Determine the [x, y] coordinate at the center of the cell enclosing the given text.  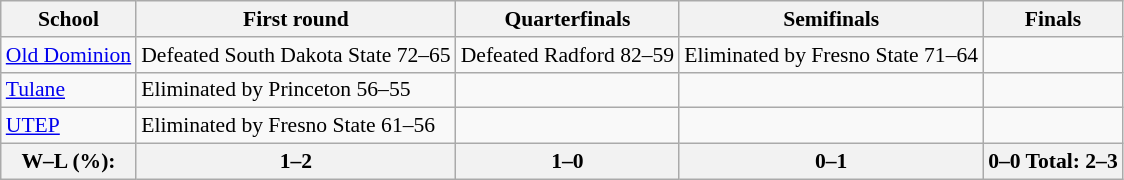
Defeated South Dakota State 72–65 [296, 55]
Eliminated by Princeton 56–55 [296, 90]
First round [296, 19]
Eliminated by Fresno State 61–56 [296, 126]
0–0 Total: 2–3 [1053, 162]
Eliminated by Fresno State 71–64 [831, 55]
Defeated Radford 82–59 [568, 55]
1–0 [568, 162]
School [68, 19]
Old Dominion [68, 55]
0–1 [831, 162]
1–2 [296, 162]
Semifinals [831, 19]
W–L (%): [68, 162]
UTEP [68, 126]
Finals [1053, 19]
Quarterfinals [568, 19]
Tulane [68, 90]
